Locate the cell with the specified text and output its [x, y] center coordinate. 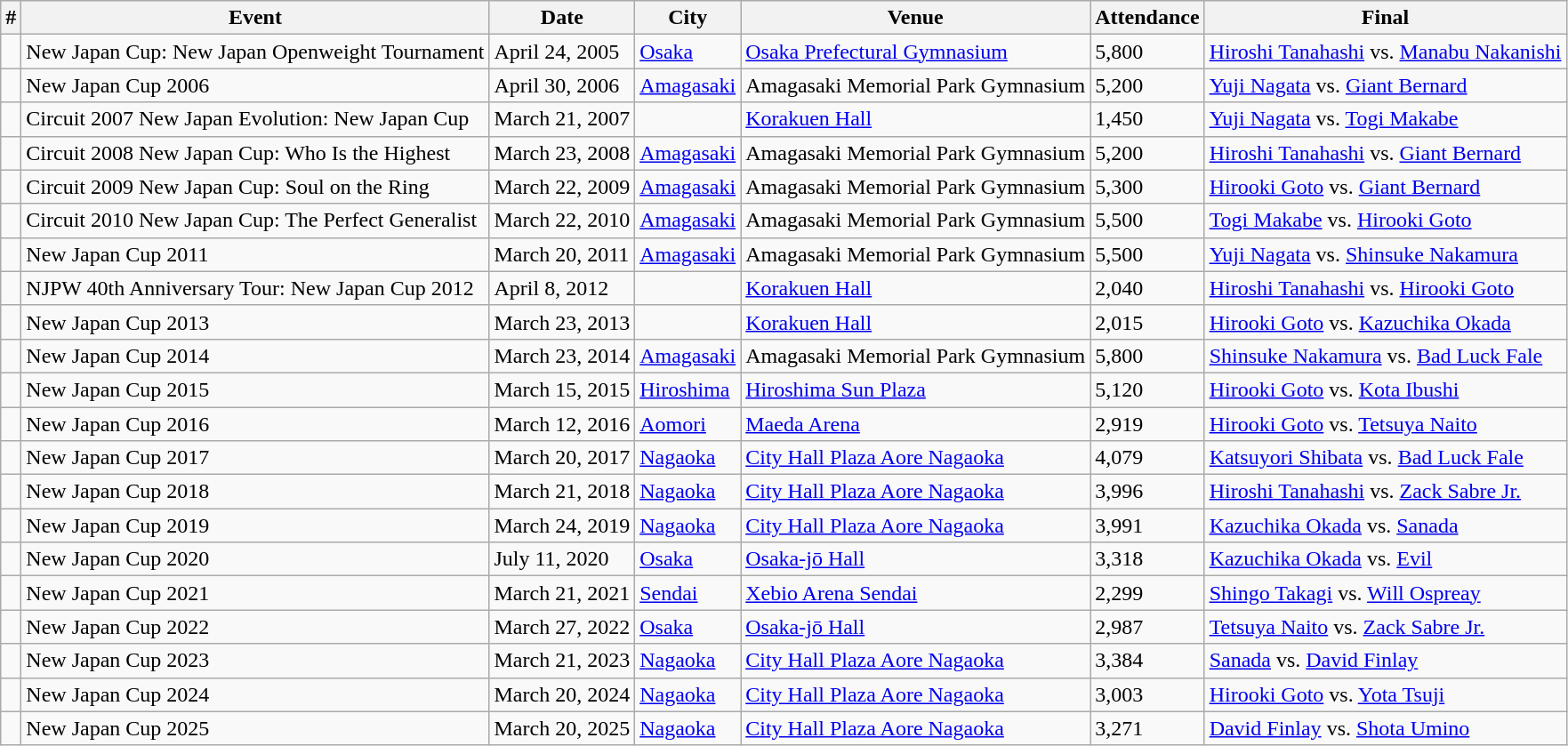
Tetsuya Naito vs. Zack Sabre Jr. [1386, 627]
City [688, 18]
Venue [916, 18]
April 24, 2005 [562, 52]
Shingo Takagi vs. Will Ospreay [1386, 593]
New Japan Cup 2014 [255, 356]
3,991 [1147, 525]
March 21, 2023 [562, 661]
New Japan Cup 2022 [255, 627]
Aomori [688, 424]
Maeda Arena [916, 424]
March 20, 2011 [562, 254]
New Japan Cup 2013 [255, 322]
Final [1386, 18]
New Japan Cup 2016 [255, 424]
New Japan Cup 2024 [255, 694]
New Japan Cup 2011 [255, 254]
April 8, 2012 [562, 288]
July 11, 2020 [562, 559]
New Japan Cup 2019 [255, 525]
Osaka Prefectural Gymnasium [916, 52]
Hirooki Goto vs. Tetsuya Naito [1386, 424]
Hirooki Goto vs. Yota Tsuji [1386, 694]
March 24, 2019 [562, 525]
New Japan Cup 2021 [255, 593]
New Japan Cup 2006 [255, 85]
2,987 [1147, 627]
Hiroshi Tanahashi vs. Zack Sabre Jr. [1386, 492]
Yuji Nagata vs. Giant Bernard [1386, 85]
Circuit 2008 New Japan Cup: Who Is the Highest [255, 153]
New Japan Cup 2017 [255, 458]
New Japan Cup 2015 [255, 389]
Hiroshi Tanahashi vs. Manabu Nakanishi [1386, 52]
Shinsuke Nakamura vs. Bad Luck Fale [1386, 356]
4,079 [1147, 458]
Circuit 2010 New Japan Cup: The Perfect Generalist [255, 221]
March 27, 2022 [562, 627]
Kazuchika Okada vs. Sanada [1386, 525]
March 12, 2016 [562, 424]
Hiroshi Tanahashi vs. Hirooki Goto [1386, 288]
New Japan Cup 2018 [255, 492]
3,996 [1147, 492]
# [11, 18]
March 21, 2018 [562, 492]
3,003 [1147, 694]
Circuit 2007 New Japan Evolution: New Japan Cup [255, 119]
New Japan Cup 2020 [255, 559]
New Japan Cup 2025 [255, 728]
2,919 [1147, 424]
March 23, 2008 [562, 153]
Sanada vs. David Finlay [1386, 661]
April 30, 2006 [562, 85]
3,384 [1147, 661]
March 21, 2021 [562, 593]
2,015 [1147, 322]
5,300 [1147, 187]
Yuji Nagata vs. Shinsuke Nakamura [1386, 254]
March 15, 2015 [562, 389]
3,318 [1147, 559]
Sendai [688, 593]
NJPW 40th Anniversary Tour: New Japan Cup 2012 [255, 288]
March 20, 2024 [562, 694]
Hiroshima Sun Plaza [916, 389]
3,271 [1147, 728]
March 20, 2017 [562, 458]
2,040 [1147, 288]
2,299 [1147, 593]
Circuit 2009 New Japan Cup: Soul on the Ring [255, 187]
Hiroshi Tanahashi vs. Giant Bernard [1386, 153]
March 22, 2010 [562, 221]
New Japan Cup 2023 [255, 661]
March 20, 2025 [562, 728]
New Japan Cup: New Japan Openweight Tournament [255, 52]
March 23, 2013 [562, 322]
Hirooki Goto vs. Kazuchika Okada [1386, 322]
5,120 [1147, 389]
Hiroshima [688, 389]
Togi Makabe vs. Hirooki Goto [1386, 221]
Hirooki Goto vs. Giant Bernard [1386, 187]
Hirooki Goto vs. Kota Ibushi [1386, 389]
1,450 [1147, 119]
Xebio Arena Sendai [916, 593]
Date [562, 18]
Kazuchika Okada vs. Evil [1386, 559]
Yuji Nagata vs. Togi Makabe [1386, 119]
March 21, 2007 [562, 119]
David Finlay vs. Shota Umino [1386, 728]
Attendance [1147, 18]
March 23, 2014 [562, 356]
Event [255, 18]
Katsuyori Shibata vs. Bad Luck Fale [1386, 458]
March 22, 2009 [562, 187]
